Determine the [X, Y] coordinate at the center of the cell enclosing the given text.  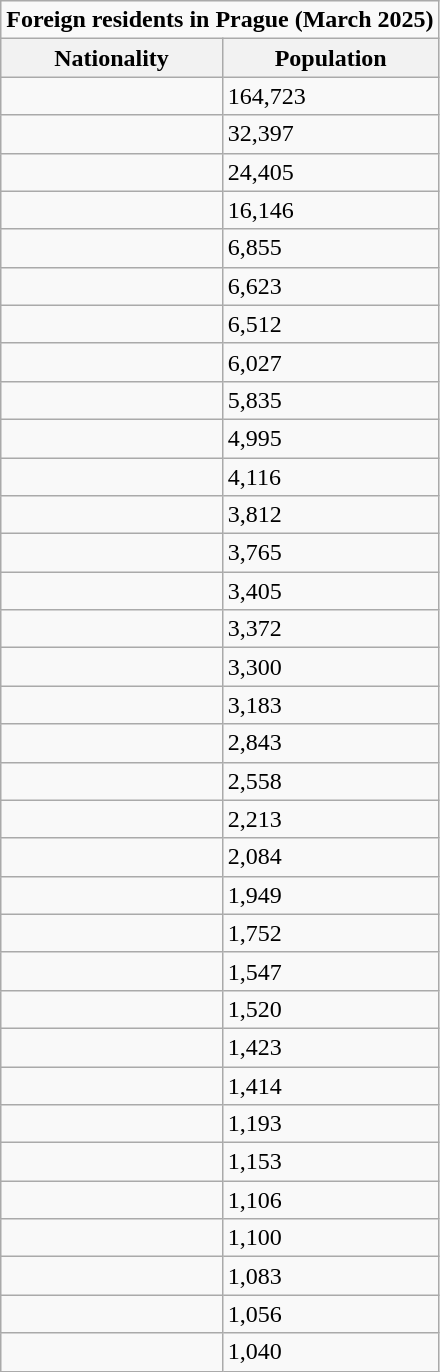
1,949 [330, 895]
6,027 [330, 362]
24,405 [330, 172]
2,843 [330, 743]
3,765 [330, 553]
1,083 [330, 1276]
1,193 [330, 1124]
1,423 [330, 1047]
3,300 [330, 667]
6,855 [330, 248]
2,084 [330, 857]
1,100 [330, 1238]
1,056 [330, 1314]
3,405 [330, 591]
6,623 [330, 286]
1,040 [330, 1352]
1,547 [330, 971]
164,723 [330, 96]
3,183 [330, 705]
2,213 [330, 819]
1,752 [330, 933]
1,520 [330, 1009]
4,116 [330, 477]
6,512 [330, 324]
Population [330, 58]
3,372 [330, 629]
5,835 [330, 400]
2,558 [330, 781]
16,146 [330, 210]
1,414 [330, 1085]
3,812 [330, 515]
1,106 [330, 1200]
Nationality [112, 58]
Foreign residents in Prague (March 2025) [220, 20]
4,995 [330, 438]
1,153 [330, 1162]
32,397 [330, 134]
